Search for the cell housing the specified text and yield its [X, Y] center coordinate. 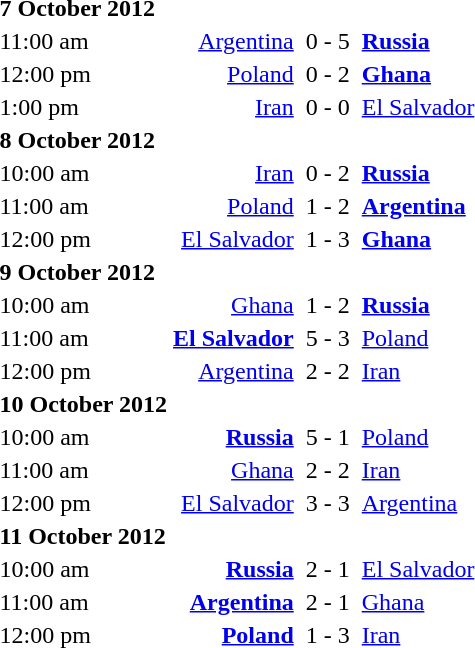
3 - 3 [328, 503]
5 - 3 [328, 338]
0 - 0 [328, 107]
1 - 3 [328, 239]
0 - 5 [328, 41]
5 - 1 [328, 437]
